Find where the given text appears and provide that cell's center as [X, Y] coordinate. 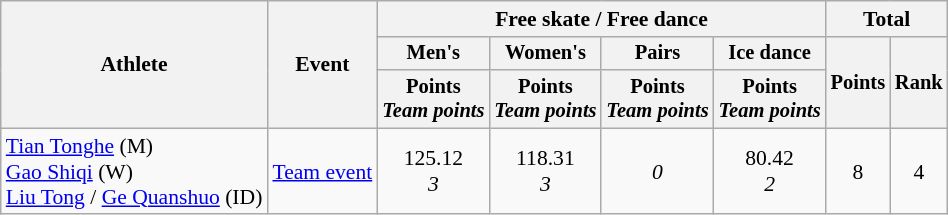
80.422 [770, 172]
Team event [322, 172]
Men's [433, 54]
Athlete [134, 64]
Points [858, 82]
Women's [545, 54]
Event [322, 64]
0 [657, 172]
8 [858, 172]
Ice dance [770, 54]
Tian Tonghe (M)Gao Shiqi (W)Liu Tong / Ge Quanshuo (ID) [134, 172]
118.313 [545, 172]
125.123 [433, 172]
4 [919, 172]
Free skate / Free dance [601, 19]
Total [887, 19]
Pairs [657, 54]
Rank [919, 82]
